For the text-containing cell, return its midpoint in [X, Y] coordinate format. 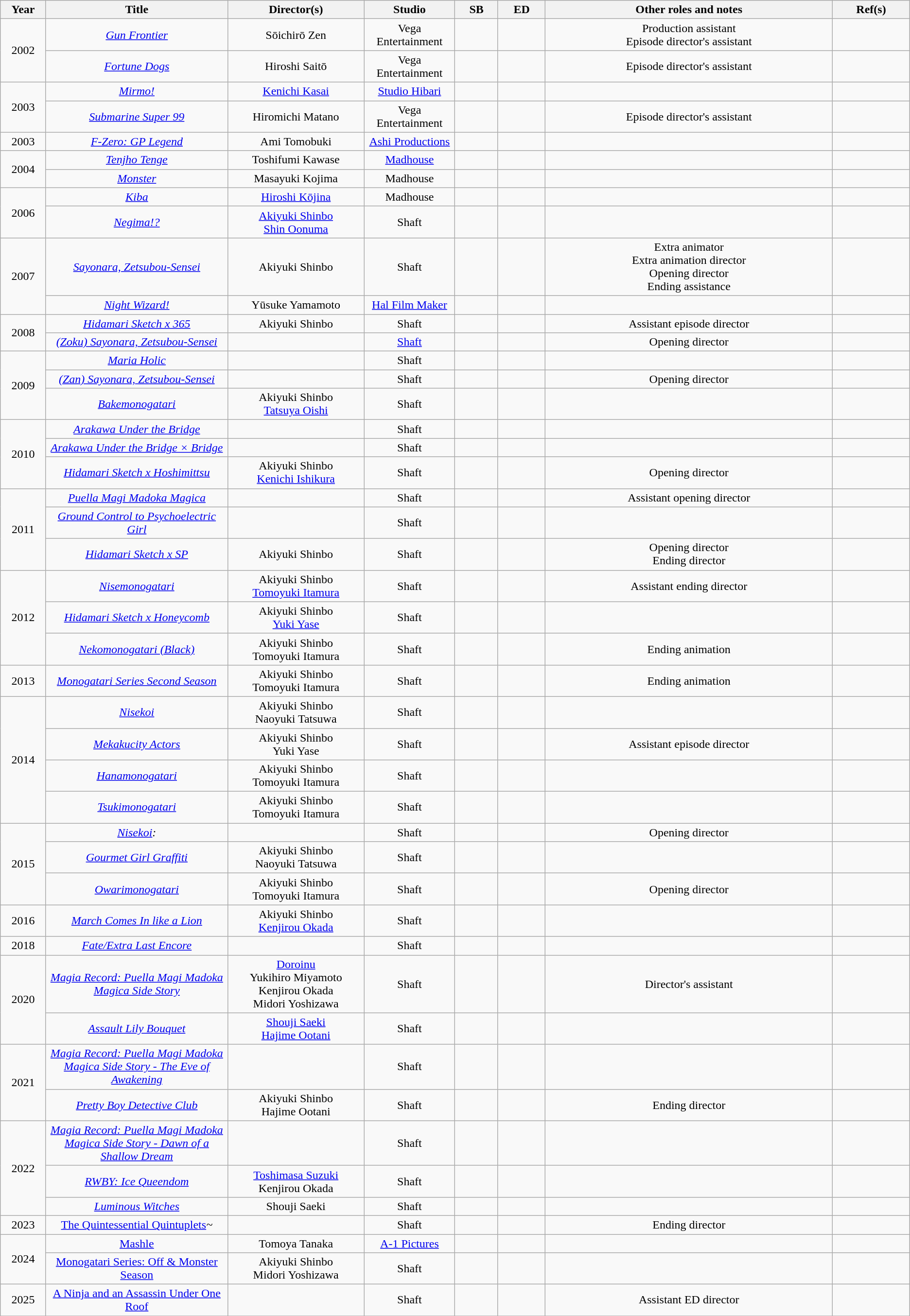
2024 [23, 1260]
Arakawa Under the Bridge × Bridge [137, 448]
Akiyuki ShinboKenichi Ishikura [296, 472]
Monster [137, 178]
Negima!? [137, 222]
SB [476, 10]
2021 [23, 1083]
Ref(s) [871, 10]
Assistant opening director [689, 498]
Ground Control to Psychoelectric Girl [137, 523]
Kiba [137, 197]
2012 [23, 617]
Sayonara, Zetsubou-Sensei [137, 266]
Studio Hibari [409, 91]
Assault Lily Bouquet [137, 1028]
Fate/Extra Last Encore [137, 946]
Ami Tomobuki [296, 141]
Nisekoi [137, 712]
Sōichirō Zen [296, 35]
Studio [409, 10]
Tomoya Tanaka [296, 1244]
Akiyuki ShinboYuki Yase [296, 617]
Assistant ending director [689, 586]
2002 [23, 51]
Hiromichi Matano [296, 117]
Production assistantEpisode director's assistant [689, 35]
2009 [23, 386]
Hidamari Sketch x SP [137, 554]
Magia Record: Puella Magi Madoka Magica Side Story - The Eve of Awakening [137, 1067]
2015 [23, 864]
Assistant ED director [689, 1300]
Mashle [137, 1244]
Shouji SaekiHajime Ootani [296, 1028]
Luminous Witches [137, 1206]
Nisekoi: [137, 832]
Akiyuki Shinbo Hajime Ootani [296, 1105]
2022 [23, 1168]
Toshimasa SuzukiKenjirou Okada [296, 1181]
Puella Magi Madoka Magica [137, 498]
Year [23, 10]
Opening directorEnding director [689, 554]
Akiyuki ShinboShin Oonuma [296, 222]
Ashi Productions [409, 141]
Magia Record: Puella Magi Madoka Magica Side Story [137, 984]
Tsukimonogatari [137, 808]
(Zan) Sayonara, Zetsubou-Sensei [137, 379]
Mekakucity Actors [137, 744]
Hidamari Sketch x 365 [137, 323]
Monogatari Series: Off & Monster Season [137, 1268]
Shouji Saeki [296, 1206]
A-1 Pictures [409, 1244]
Toshifumi Kawase [296, 160]
Director(s) [296, 10]
2006 [23, 213]
F-Zero: GP Legend [137, 141]
Title [137, 10]
2007 [23, 276]
Owarimonogatari [137, 889]
Yūsuke Yamamoto [296, 305]
Monogatari Series Second Season [137, 680]
Doroinu Yukihiro MiyamotoKenjirou OkadaMidori Yoshizawa [296, 984]
Akiyuki ShinboTomoyuki Itamura [296, 586]
2014 [23, 760]
Maria Holic [137, 361]
2025 [23, 1300]
2011 [23, 529]
Mirmo! [137, 91]
Masayuki Kojima [296, 178]
Director's assistant [689, 984]
Magia Record: Puella Magi Madoka Magica Side Story - Dawn of a Shallow Dream [137, 1143]
Hidamari Sketch x Hoshimittsu [137, 472]
Hidamari Sketch x Honeycomb [137, 617]
Nekomonogatari (Black) [137, 649]
Bakemonogatari [137, 404]
2004 [23, 169]
Gourmet Girl Graffiti [137, 857]
2010 [23, 454]
Pretty Boy Detective Club [137, 1105]
Akiyuki Shinbo Midori Yoshizawa [296, 1268]
Hiroshi Saitō [296, 66]
Submarine Super 99 [137, 117]
2013 [23, 680]
2016 [23, 920]
Extra animatorExtra animation directorOpening directorEnding assistance [689, 266]
RWBY: Ice Queendom [137, 1181]
Fortune Dogs [137, 66]
Akiyuki Shinbo Yuki Yase [296, 744]
Hal Film Maker [409, 305]
Gun Frontier [137, 35]
ED [521, 10]
2018 [23, 946]
Tenjho Tenge [137, 160]
Akiyuki ShinboKenjirou Okada [296, 920]
Akiyuki ShinboTatsuya Oishi [296, 404]
(Zoku) Sayonara, Zetsubou-Sensei [137, 342]
2020 [23, 1000]
The Quintessential Quintuplets~ [137, 1225]
Other roles and notes [689, 10]
Night Wizard! [137, 305]
2023 [23, 1225]
Hiroshi Kōjina [296, 197]
2008 [23, 332]
Nisemonogatari [137, 586]
Arakawa Under the Bridge [137, 429]
A Ninja and an Assassin Under One Roof [137, 1300]
Kenichi Kasai [296, 91]
Hanamonogatari [137, 776]
March Comes In like a Lion [137, 920]
